From the cell containing the given text, extract its center point as (x, y) coordinate. 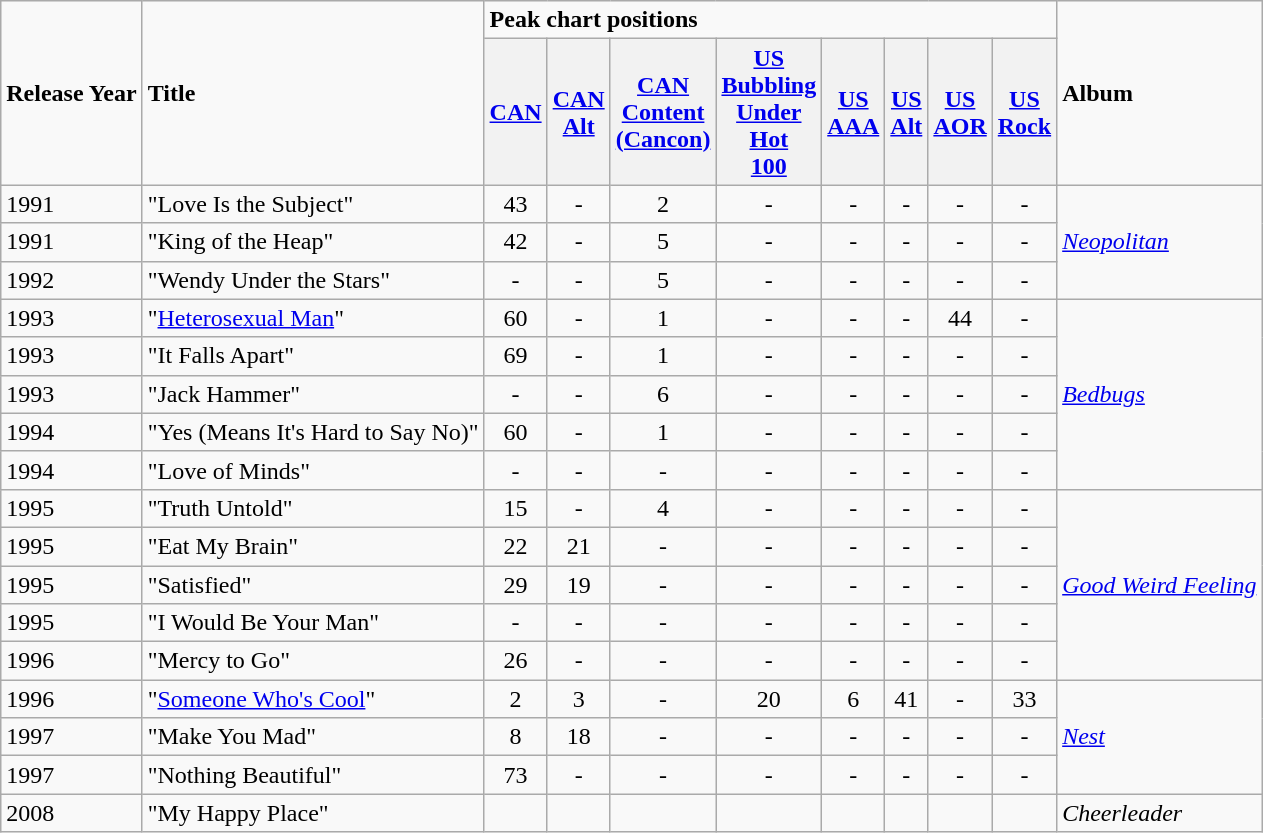
"Nothing Beautiful" (313, 775)
19 (578, 585)
Title (313, 93)
2008 (72, 813)
42 (516, 242)
4 (663, 508)
"Make You Mad" (313, 737)
"Truth Untold" (313, 508)
"Heterosexual Man" (313, 318)
69 (516, 356)
"Yes (Means It's Hard to Say No)" (313, 432)
22 (516, 546)
"It Falls Apart" (313, 356)
15 (516, 508)
CAN (516, 112)
"Eat My Brain" (313, 546)
"Wendy Under the Stars" (313, 280)
CANAlt (578, 112)
Release Year (72, 93)
"My Happy Place" (313, 813)
USRock (1024, 112)
"I Would Be Your Man" (313, 623)
"Jack Hammer" (313, 394)
"Love Is the Subject" (313, 204)
CANContent(Cancon) (663, 112)
41 (906, 699)
Cheerleader (1160, 813)
"King of the Heap" (313, 242)
USAlt (906, 112)
73 (516, 775)
"Someone Who's Cool" (313, 699)
Peak chart positions (770, 20)
Album (1160, 93)
3 (578, 699)
21 (578, 546)
USAOR (960, 112)
29 (516, 585)
Neopolitan (1160, 242)
43 (516, 204)
"Mercy to Go" (313, 661)
44 (960, 318)
8 (516, 737)
Nest (1160, 737)
USAAA (854, 112)
Bedbugs (1160, 394)
"Love of Minds" (313, 470)
1992 (72, 280)
33 (1024, 699)
26 (516, 661)
18 (578, 737)
USBubblingUnderHot100 (769, 112)
"Satisfied" (313, 585)
20 (769, 699)
Good Weird Feeling (1160, 584)
